Output the (X, Y) coordinate of the center of the cell containing the given text.  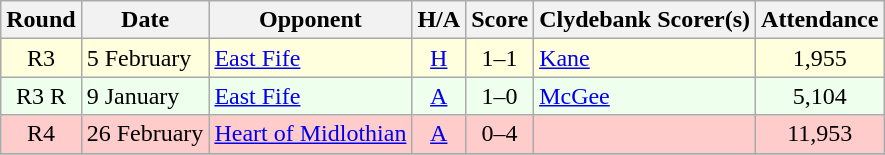
9 January (145, 96)
1–0 (500, 96)
Score (500, 20)
H/A (439, 20)
Attendance (820, 20)
0–4 (500, 134)
H (439, 58)
Heart of Midlothian (310, 134)
R3 R (41, 96)
5,104 (820, 96)
5 February (145, 58)
1,955 (820, 58)
Clydebank Scorer(s) (645, 20)
Round (41, 20)
11,953 (820, 134)
Opponent (310, 20)
R3 (41, 58)
1–1 (500, 58)
26 February (145, 134)
McGee (645, 96)
Kane (645, 58)
R4 (41, 134)
Date (145, 20)
